Determine the (x, y) coordinate at the center of the cell enclosing the given text.  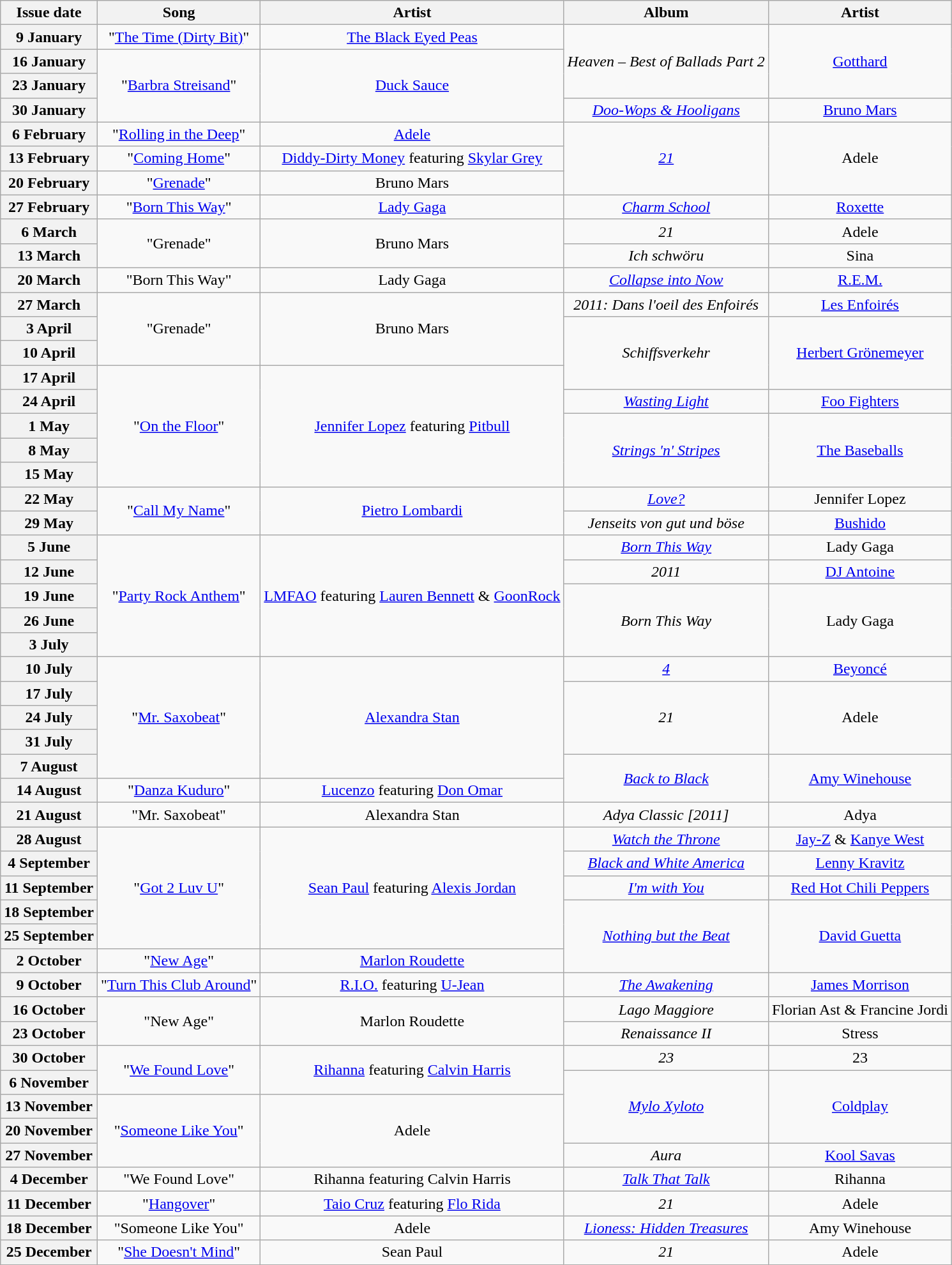
Pietro Lombardi (412, 511)
Song (179, 13)
11 September (49, 888)
25 September (49, 936)
4 (666, 669)
Beyoncé (859, 669)
Issue date (49, 13)
29 May (49, 523)
Charm School (666, 207)
Doo-Wops & Hooligans (666, 110)
Bushido (859, 523)
13 November (49, 1107)
Wasting Light (666, 402)
Nothing but the Beat (666, 936)
Adya (859, 815)
LMFAO featuring Lauren Bennett & GoonRock (412, 596)
Coldplay (859, 1107)
Watch the Throne (666, 839)
23 January (49, 86)
"Call My Name" (179, 511)
"The Time (Dirty Bit)" (179, 37)
28 August (49, 839)
Aura (666, 1155)
20 March (49, 280)
The Baseballs (859, 450)
Rihanna (859, 1179)
27 November (49, 1155)
Black and White America (666, 863)
23 October (49, 1033)
Lago Maggiore (666, 1009)
Mylo Xyloto (666, 1107)
15 May (49, 474)
30 January (49, 110)
10 April (49, 353)
Taio Cruz featuring Flo Rida (412, 1204)
12 June (49, 572)
Album (666, 13)
Schiffsverkehr (666, 353)
17 July (49, 693)
"Hangover" (179, 1204)
The Black Eyed Peas (412, 37)
18 September (49, 912)
6 March (49, 231)
16 October (49, 1009)
Heaven – Best of Ballads Part 2 (666, 61)
Jennifer Lopez featuring Pitbull (412, 426)
2011: Dans l'oeil des Enfoirés (666, 305)
24 April (49, 402)
Collapse into Now (666, 280)
18 December (49, 1228)
"Coming Home" (179, 158)
27 February (49, 207)
"Got 2 Luv U" (179, 888)
19 June (49, 596)
Roxette (859, 207)
Jenseits von gut und böse (666, 523)
Sina (859, 255)
17 April (49, 377)
11 December (49, 1204)
Foo Fighters (859, 402)
4 September (49, 863)
Duck Sauce (412, 86)
6 February (49, 134)
10 July (49, 669)
The Awakening (666, 985)
"Rolling in the Deep" (179, 134)
Gotthard (859, 61)
DJ Antoine (859, 572)
Renaissance II (666, 1033)
1 May (49, 426)
David Guetta (859, 936)
3 July (49, 644)
24 July (49, 718)
2011 (666, 572)
James Morrison (859, 985)
Les Enfoirés (859, 305)
Jennifer Lopez (859, 499)
"On the Floor" (179, 426)
6 November (49, 1082)
I'm with You (666, 888)
"Danza Kuduro" (179, 791)
Adya Classic [2011] (666, 815)
21 August (49, 815)
22 May (49, 499)
Kool Savas (859, 1155)
13 February (49, 158)
Sean Paul (412, 1252)
13 March (49, 255)
Lenny Kravitz (859, 863)
Talk That Talk (666, 1179)
Lioness: Hidden Treasures (666, 1228)
Love? (666, 499)
14 August (49, 791)
Lucenzo featuring Don Omar (412, 791)
31 July (49, 742)
Red Hot Chili Peppers (859, 888)
4 December (49, 1179)
25 December (49, 1252)
R.I.O. featuring U-Jean (412, 985)
20 November (49, 1131)
30 October (49, 1057)
Ich schwöru (666, 255)
Back to Black (666, 778)
7 August (49, 766)
16 January (49, 61)
9 January (49, 37)
"Barbra Streisand" (179, 86)
Herbert Grönemeyer (859, 353)
9 October (49, 985)
Strings 'n' Stripes (666, 450)
"Turn This Club Around" (179, 985)
5 June (49, 547)
20 February (49, 183)
"Party Rock Anthem" (179, 596)
Jay-Z & Kanye West (859, 839)
R.E.M. (859, 280)
26 June (49, 620)
2 October (49, 960)
Florian Ast & Francine Jordi (859, 1009)
Sean Paul featuring Alexis Jordan (412, 888)
Stress (859, 1033)
27 March (49, 305)
3 April (49, 329)
8 May (49, 450)
Diddy-Dirty Money featuring Skylar Grey (412, 158)
"She Doesn't Mind" (179, 1252)
